Detect which cell encompasses the target text, then output its [X, Y] center coordinate. 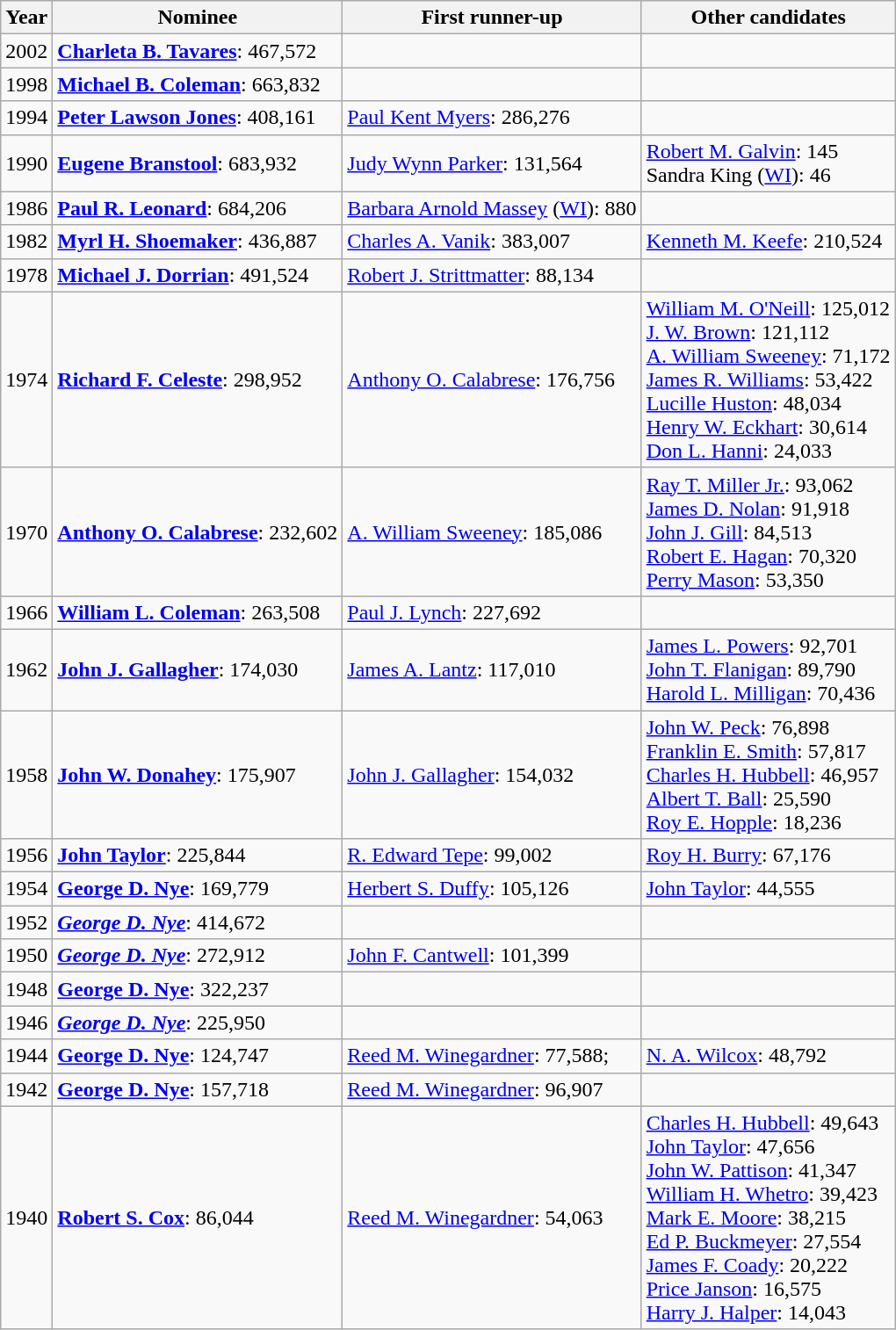
1948 [26, 989]
Ray T. Miller Jr.: 93,062James D. Nolan: 91,918John J. Gill: 84,513Robert E. Hagan: 70,320Perry Mason: 53,350 [768, 531]
2002 [26, 51]
Eugene Branstool: 683,932 [198, 163]
Charles A. Vanik: 383,007 [492, 242]
1994 [26, 118]
1944 [26, 1056]
1970 [26, 531]
Peter Lawson Jones: 408,161 [198, 118]
Reed M. Winegardner: 96,907 [492, 1089]
Roy H. Burry: 67,176 [768, 856]
1940 [26, 1218]
A. William Sweeney: 185,086 [492, 531]
Paul R. Leonard: 684,206 [198, 208]
Paul J. Lynch: 227,692 [492, 612]
Robert J. Strittmatter: 88,134 [492, 275]
1966 [26, 612]
Barbara Arnold Massey (WI): 880 [492, 208]
George D. Nye: 225,950 [198, 1023]
Michael J. Dorrian: 491,524 [198, 275]
Reed M. Winegardner: 77,588; [492, 1056]
R. Edward Tepe: 99,002 [492, 856]
1974 [26, 379]
First runner-up [492, 18]
Reed M. Winegardner: 54,063 [492, 1218]
George D. Nye: 272,912 [198, 956]
Herbert S. Duffy: 105,126 [492, 889]
Michael B. Coleman: 663,832 [198, 84]
Robert S. Cox: 86,044 [198, 1218]
1990 [26, 163]
William L. Coleman: 263,508 [198, 612]
Richard F. Celeste: 298,952 [198, 379]
1998 [26, 84]
1954 [26, 889]
John F. Cantwell: 101,399 [492, 956]
Anthony O. Calabrese: 232,602 [198, 531]
1950 [26, 956]
Year [26, 18]
George D. Nye: 322,237 [198, 989]
George D. Nye: 414,672 [198, 922]
1958 [26, 774]
James A. Lantz: 117,010 [492, 669]
Myrl H. Shoemaker: 436,887 [198, 242]
John J. Gallagher: 174,030 [198, 669]
Anthony O. Calabrese: 176,756 [492, 379]
George D. Nye: 124,747 [198, 1056]
1982 [26, 242]
Other candidates [768, 18]
1986 [26, 208]
James L. Powers: 92,701John T. Flanigan: 89,790Harold L. Milligan: 70,436 [768, 669]
George D. Nye: 169,779 [198, 889]
Charleta B. Tavares: 467,572 [198, 51]
1978 [26, 275]
Robert M. Galvin: 145Sandra King (WI): 46 [768, 163]
N. A. Wilcox: 48,792 [768, 1056]
John J. Gallagher: 154,032 [492, 774]
Judy Wynn Parker: 131,564 [492, 163]
1946 [26, 1023]
John Taylor: 225,844 [198, 856]
1956 [26, 856]
1962 [26, 669]
John W. Peck: 76,898Franklin E. Smith: 57,817Charles H. Hubbell: 46,957Albert T. Ball: 25,590Roy E. Hopple: 18,236 [768, 774]
George D. Nye: 157,718 [198, 1089]
Paul Kent Myers: 286,276 [492, 118]
Kenneth M. Keefe: 210,524 [768, 242]
1942 [26, 1089]
1952 [26, 922]
John W. Donahey: 175,907 [198, 774]
John Taylor: 44,555 [768, 889]
Nominee [198, 18]
